Determine the (X, Y) coordinate at the center of the cell enclosing the given text.  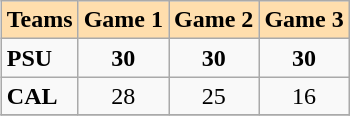
CAL (40, 96)
Game 1 (123, 20)
25 (213, 96)
Game 3 (304, 20)
Teams (40, 20)
PSU (40, 58)
16 (304, 96)
Game 2 (213, 20)
28 (123, 96)
